From the cell containing the given text, extract its center point as [X, Y] coordinate. 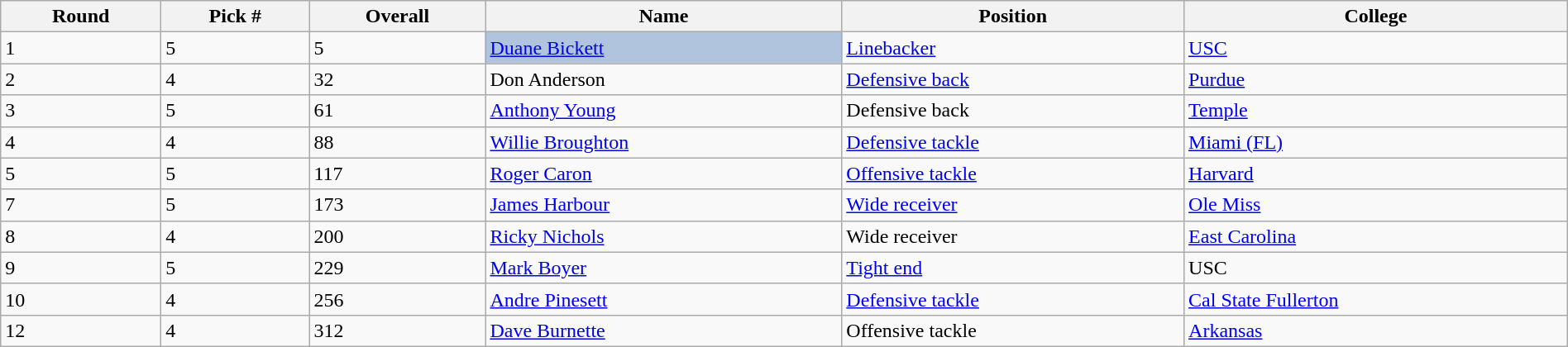
1 [81, 48]
East Carolina [1376, 236]
Name [663, 17]
Arkansas [1376, 330]
9 [81, 268]
Cal State Fullerton [1376, 299]
Duane Bickett [663, 48]
312 [397, 330]
Purdue [1376, 79]
88 [397, 142]
Harvard [1376, 173]
Pick # [235, 17]
229 [397, 268]
2 [81, 79]
Anthony Young [663, 111]
Roger Caron [663, 173]
Round [81, 17]
32 [397, 79]
7 [81, 205]
James Harbour [663, 205]
Linebacker [1013, 48]
Overall [397, 17]
Ricky Nichols [663, 236]
10 [81, 299]
Don Anderson [663, 79]
173 [397, 205]
Willie Broughton [663, 142]
College [1376, 17]
256 [397, 299]
Tight end [1013, 268]
Ole Miss [1376, 205]
61 [397, 111]
117 [397, 173]
8 [81, 236]
Mark Boyer [663, 268]
200 [397, 236]
Miami (FL) [1376, 142]
12 [81, 330]
Position [1013, 17]
3 [81, 111]
Andre Pinesett [663, 299]
Dave Burnette [663, 330]
Temple [1376, 111]
